Search for the cell housing the specified text and yield its [x, y] center coordinate. 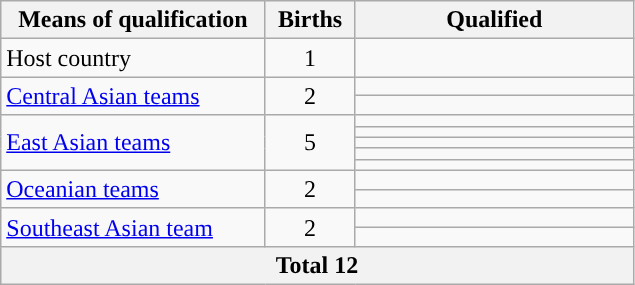
Southeast Asian team [133, 227]
Host country [133, 58]
1 [310, 58]
Births [310, 20]
Central Asian teams [133, 96]
Oceanian teams [133, 189]
Total 12 [318, 265]
5 [310, 142]
Qualified [494, 20]
Means of qualification [133, 20]
East Asian teams [133, 142]
